Output the (x, y) coordinate of the center of the cell containing the given text.  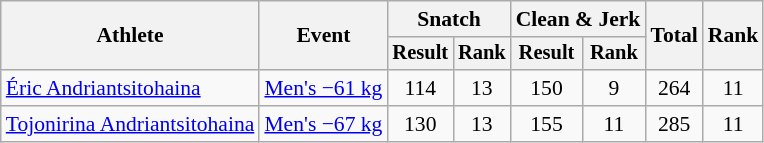
150 (547, 88)
130 (420, 124)
Clean & Jerk (578, 19)
114 (420, 88)
Total (674, 36)
9 (614, 88)
Event (323, 36)
285 (674, 124)
Tojonirina Andriantsitohaina (130, 124)
Athlete (130, 36)
264 (674, 88)
Éric Andriantsitohaina (130, 88)
Men's −67 kg (323, 124)
Snatch (448, 19)
155 (547, 124)
Men's −61 kg (323, 88)
